Determine the [X, Y] coordinate at the center of the cell enclosing the given text.  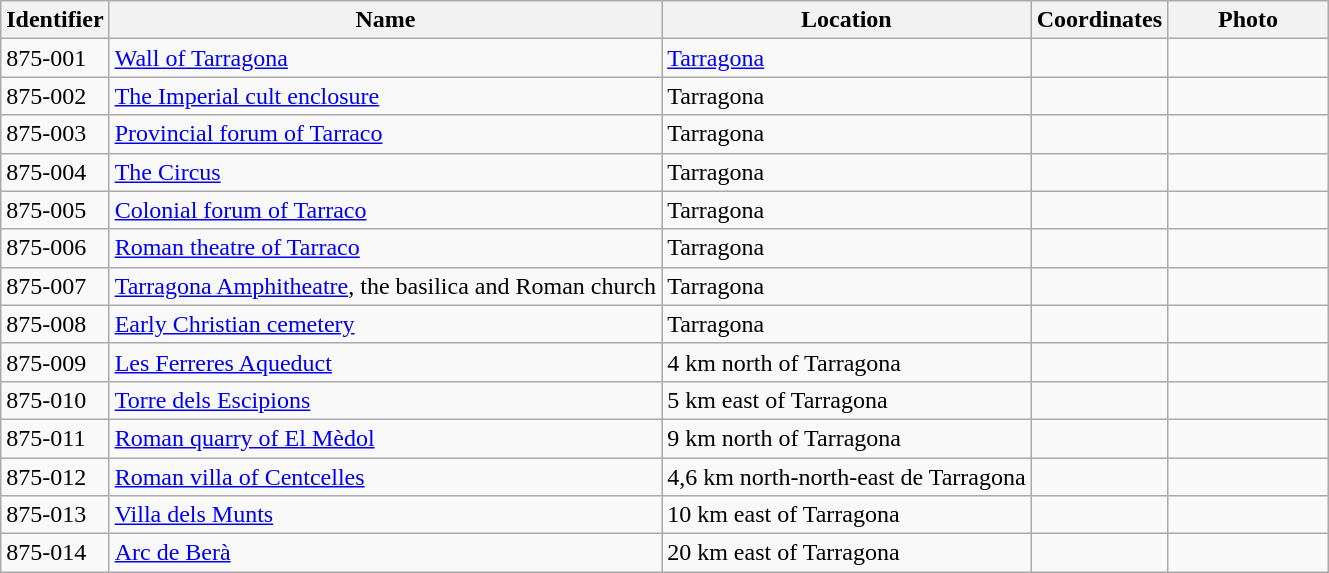
Name [386, 20]
Photo [1248, 20]
875-007 [55, 286]
Location [846, 20]
875-001 [55, 58]
10 km east of Tarragona [846, 515]
Early Christian cemetery [386, 324]
875-004 [55, 172]
4,6 km north-north-east de Tarragona [846, 477]
Identifier [55, 20]
875-006 [55, 248]
875-012 [55, 477]
875-011 [55, 438]
Roman theatre of Tarraco [386, 248]
875-003 [55, 134]
Provincial forum of Tarraco [386, 134]
Wall of Tarragona [386, 58]
The Imperial cult enclosure [386, 96]
Colonial forum of Tarraco [386, 210]
Roman villa of Centcelles [386, 477]
5 km east of Tarragona [846, 400]
Villa dels Munts [386, 515]
875-005 [55, 210]
Torre dels Escipions [386, 400]
4 km north of Tarragona [846, 362]
9 km north of Tarragona [846, 438]
875-010 [55, 400]
875-009 [55, 362]
875-014 [55, 553]
Coordinates [1099, 20]
Les Ferreres Aqueduct [386, 362]
875-013 [55, 515]
20 km east of Tarragona [846, 553]
875-002 [55, 96]
The Circus [386, 172]
Tarragona Amphitheatre, the basilica and Roman church [386, 286]
Arc de Berà [386, 553]
875-008 [55, 324]
Roman quarry of El Mèdol [386, 438]
